Provide the [X, Y] coordinate of the cell's center where the given text is located.  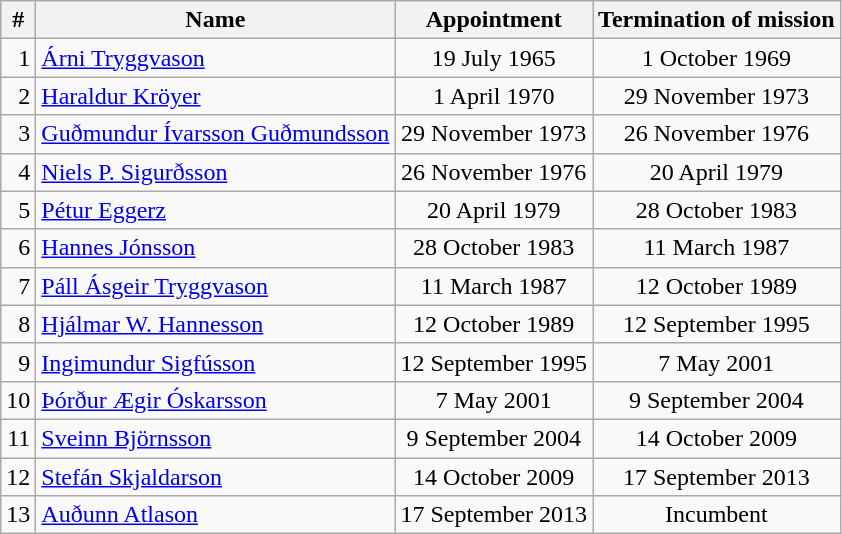
3 [18, 134]
6 [18, 248]
Auðunn Atlason [216, 515]
Incumbent [717, 515]
Ingimundur Sigfússon [216, 362]
1 [18, 58]
Páll Ásgeir Tryggvason [216, 286]
Sveinn Björnsson [216, 438]
# [18, 20]
1 October 1969 [717, 58]
8 [18, 324]
10 [18, 400]
9 [18, 362]
Hjálmar W. Hannesson [216, 324]
Þórður Ægir Óskarsson [216, 400]
5 [18, 210]
Guðmundur Ívarsson Guðmundsson [216, 134]
19 July 1965 [494, 58]
13 [18, 515]
Árni Tryggvason [216, 58]
4 [18, 172]
7 [18, 286]
Appointment [494, 20]
Pétur Eggerz [216, 210]
1 April 1970 [494, 96]
Niels P. Sigurðsson [216, 172]
12 [18, 477]
Stefán Skjaldarson [216, 477]
Name [216, 20]
Termination of mission [717, 20]
11 [18, 438]
2 [18, 96]
Haraldur Kröyer [216, 96]
Hannes Jónsson [216, 248]
